Return [x, y] of the center of cell containing provided text 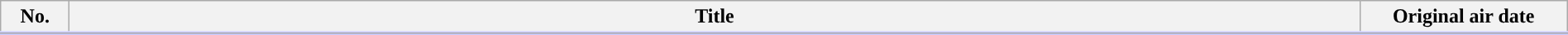
Original air date [1464, 17]
Title [715, 17]
No. [35, 17]
